From the cell containing the given text, extract its center point as (x, y) coordinate. 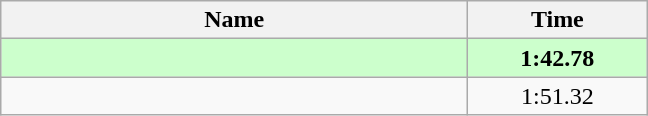
1:42.78 (558, 58)
1:51.32 (558, 96)
Name (234, 20)
Time (558, 20)
